Find where the given text appears and provide that cell's center as (X, Y) coordinate. 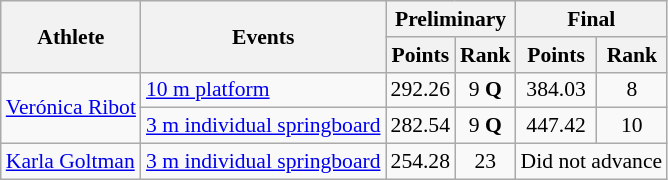
282.54 (420, 126)
8 (632, 90)
Karla Goltman (71, 162)
292.26 (420, 90)
Events (264, 36)
447.42 (556, 126)
Preliminary (451, 19)
384.03 (556, 90)
23 (486, 162)
10 m platform (264, 90)
Final (592, 19)
10 (632, 126)
254.28 (420, 162)
Verónica Ribot (71, 108)
Did not advance (592, 162)
Athlete (71, 36)
